Provide the (X, Y) coordinate of the cell's center where the given text is located.  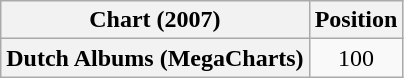
Dutch Albums (MegaCharts) (155, 58)
100 (356, 58)
Position (356, 20)
Chart (2007) (155, 20)
